Return the [x, y] coordinate for the center point of the cell that contains the specified text.  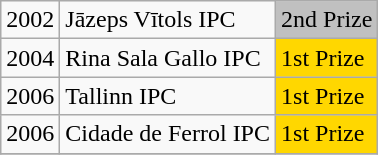
Jāzeps Vītols IPC [168, 20]
Cidade de Ferrol IPC [168, 134]
2nd Prize [327, 20]
2004 [30, 58]
Rina Sala Gallo IPC [168, 58]
2002 [30, 20]
Tallinn IPC [168, 96]
